Provide the [x, y] coordinate of the cell's center where the given text is located.  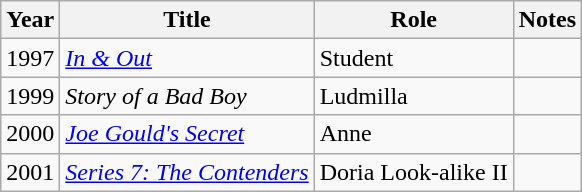
Student [414, 58]
Story of a Bad Boy [187, 96]
Doria Look-alike II [414, 172]
Notes [547, 20]
2001 [30, 172]
Series 7: The Contenders [187, 172]
Joe Gould's Secret [187, 134]
2000 [30, 134]
Ludmilla [414, 96]
Role [414, 20]
1999 [30, 96]
Title [187, 20]
Anne [414, 134]
1997 [30, 58]
Year [30, 20]
In & Out [187, 58]
